Pinpoint the cell where the given text exists, returning its [X, Y] midpoint coordinate. 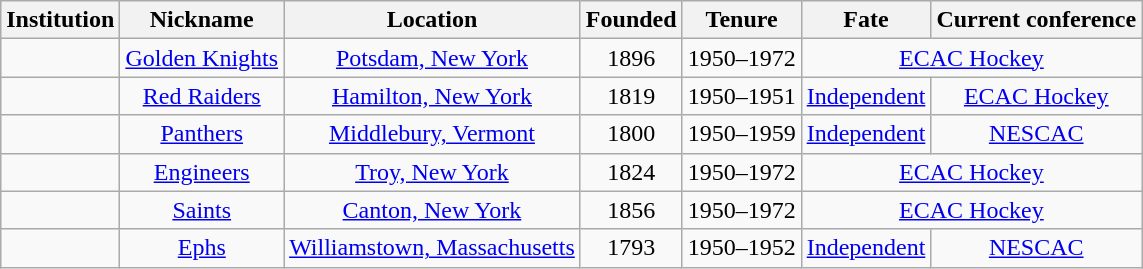
Founded [631, 20]
Troy, New York [432, 172]
Red Raiders [202, 96]
Engineers [202, 172]
Saints [202, 210]
Hamilton, New York [432, 96]
Institution [60, 20]
Middlebury, Vermont [432, 134]
Current conference [1036, 20]
1793 [631, 248]
Location [432, 20]
1824 [631, 172]
1950–1952 [742, 248]
1896 [631, 58]
1856 [631, 210]
Nickname [202, 20]
Ephs [202, 248]
1950–1959 [742, 134]
Fate [866, 20]
1800 [631, 134]
Williamstown, Massachusetts [432, 248]
Tenure [742, 20]
Canton, New York [432, 210]
1950–1951 [742, 96]
Panthers [202, 134]
1819 [631, 96]
Golden Knights [202, 58]
Potsdam, New York [432, 58]
